Output the (x, y) coordinate of the center of the cell containing the given text.  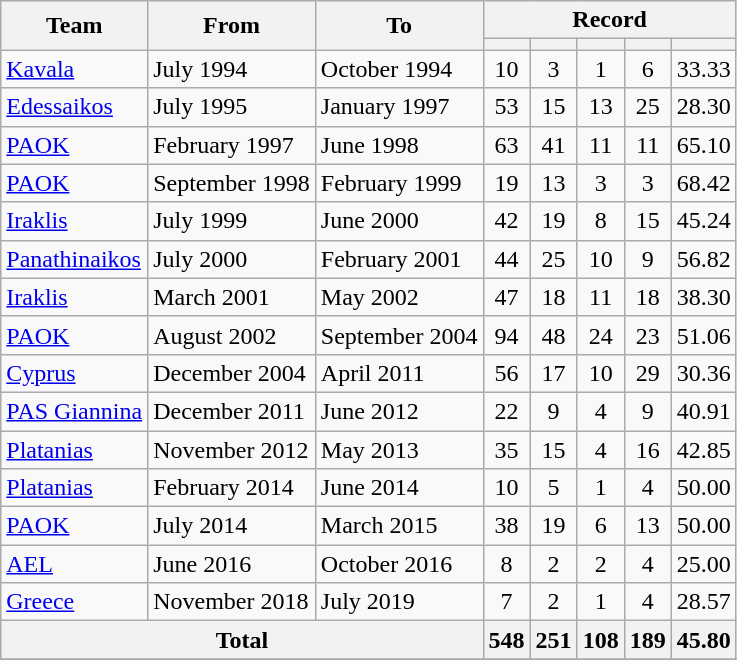
33.33 (704, 69)
251 (554, 640)
October 2016 (399, 564)
45.80 (704, 640)
63 (506, 145)
45.24 (704, 221)
48 (554, 335)
AEL (74, 564)
April 2011 (399, 373)
June 2014 (399, 488)
30.36 (704, 373)
65.10 (704, 145)
Total (242, 640)
December 2004 (232, 373)
29 (648, 373)
June 1998 (399, 145)
March 2015 (399, 526)
September 2004 (399, 335)
February 1999 (399, 183)
June 2000 (399, 221)
189 (648, 640)
16 (648, 449)
25.00 (704, 564)
July 1994 (232, 69)
40.91 (704, 411)
53 (506, 107)
Greece (74, 602)
7 (506, 602)
To (399, 26)
38 (506, 526)
Team (74, 26)
PAS Giannina (74, 411)
28.57 (704, 602)
November 2018 (232, 602)
From (232, 26)
47 (506, 297)
July 2019 (399, 602)
94 (506, 335)
28.30 (704, 107)
December 2011 (232, 411)
February 1997 (232, 145)
56 (506, 373)
Edessaikos (74, 107)
July 1999 (232, 221)
108 (600, 640)
August 2002 (232, 335)
5 (554, 488)
February 2001 (399, 259)
44 (506, 259)
March 2001 (232, 297)
January 1997 (399, 107)
41 (554, 145)
Panathinaikos (74, 259)
23 (648, 335)
June 2012 (399, 411)
February 2014 (232, 488)
51.06 (704, 335)
68.42 (704, 183)
24 (600, 335)
July 2000 (232, 259)
July 2014 (232, 526)
22 (506, 411)
38.30 (704, 297)
Record (610, 20)
October 1994 (399, 69)
17 (554, 373)
May 2013 (399, 449)
42 (506, 221)
July 1995 (232, 107)
Cyprus (74, 373)
56.82 (704, 259)
548 (506, 640)
Kavala (74, 69)
June 2016 (232, 564)
November 2012 (232, 449)
35 (506, 449)
42.85 (704, 449)
September 1998 (232, 183)
May 2002 (399, 297)
